From the cell containing the given text, extract its center point as [x, y] coordinate. 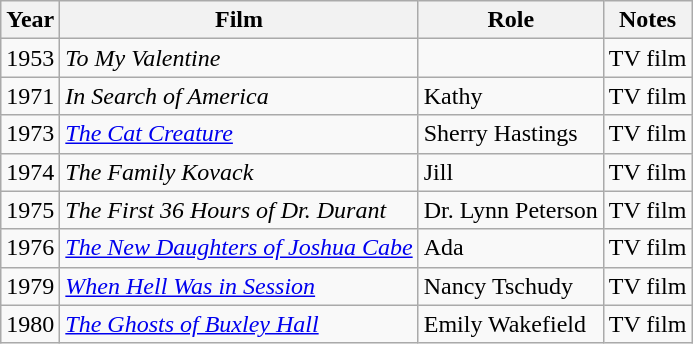
1971 [30, 96]
The First 36 Hours of Dr. Durant [239, 210]
The Cat Creature [239, 134]
Kathy [510, 96]
1979 [30, 286]
1953 [30, 58]
Nancy Tschudy [510, 286]
Dr. Lynn Peterson [510, 210]
In Search of America [239, 96]
Emily Wakefield [510, 324]
1973 [30, 134]
1976 [30, 248]
The Family Kovack [239, 172]
Film [239, 20]
Year [30, 20]
To My Valentine [239, 58]
1974 [30, 172]
Jill [510, 172]
Role [510, 20]
When Hell Was in Session [239, 286]
The Ghosts of Buxley Hall [239, 324]
1975 [30, 210]
Ada [510, 248]
Sherry Hastings [510, 134]
1980 [30, 324]
The New Daughters of Joshua Cabe [239, 248]
Notes [648, 20]
